Output the (X, Y) coordinate of the center of the cell containing the given text.  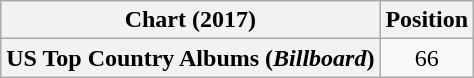
Chart (2017) (190, 20)
Position (427, 20)
US Top Country Albums (Billboard) (190, 58)
66 (427, 58)
